Locate the cell with the specified text and output its (X, Y) center coordinate. 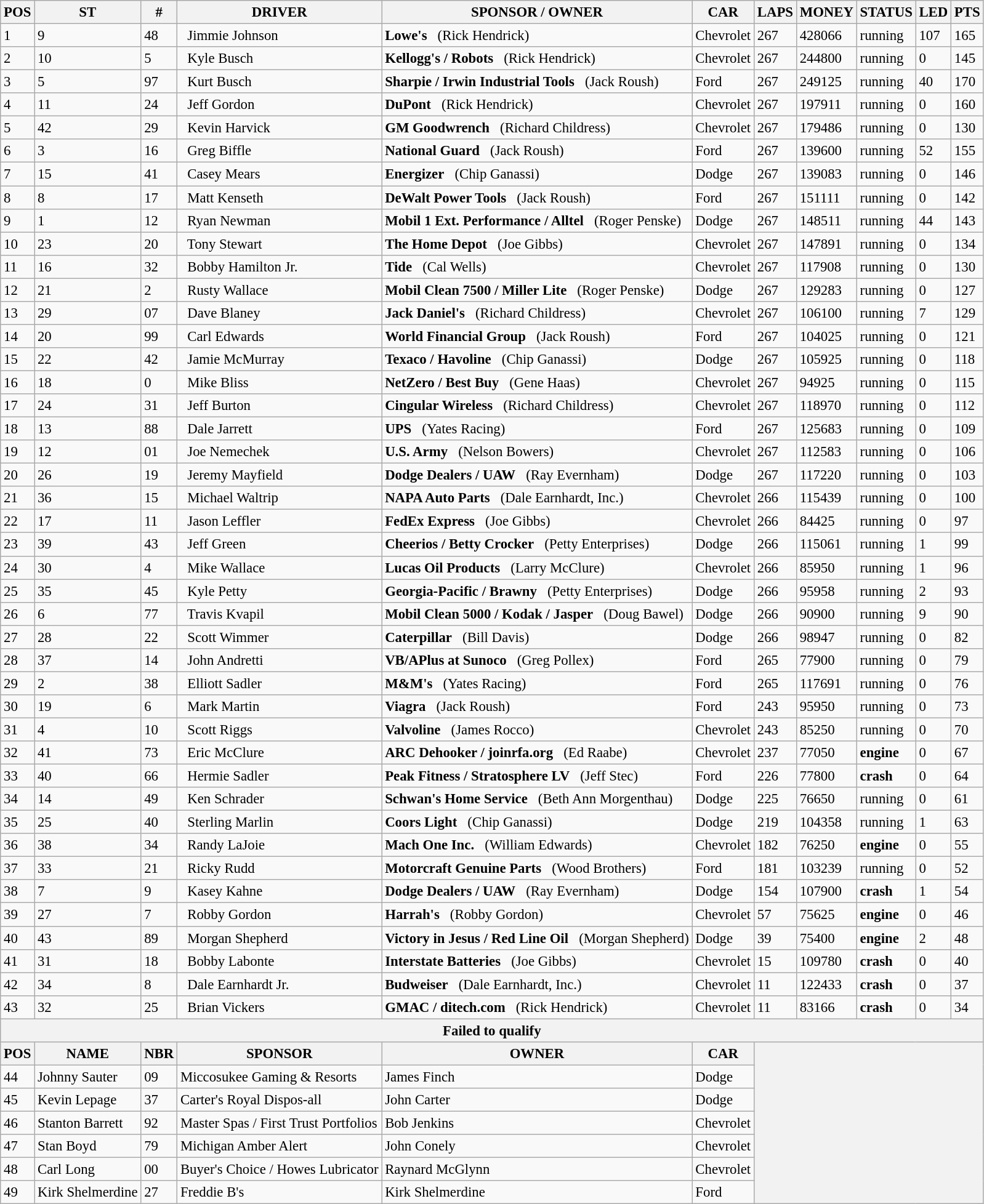
Jimmie Johnson (280, 36)
The Home Depot (Joe Gibbs) (537, 244)
105925 (826, 359)
Budweiser (Dale Earnhardt, Inc.) (537, 984)
Scott Wimmer (280, 637)
127 (967, 290)
122433 (826, 984)
94925 (826, 382)
Hermie Sadler (280, 776)
Dale Jarrett (280, 429)
DeWalt Power Tools (Jack Roush) (537, 198)
219 (775, 822)
109 (967, 429)
Jeremy Mayfield (280, 475)
Jeff Green (280, 545)
428066 (826, 36)
Failed to qualify (492, 1030)
64 (967, 776)
143 (967, 220)
Lucas Oil Products (Larry McClure) (537, 568)
244800 (826, 58)
Ryan Newman (280, 220)
Mike Wallace (280, 568)
DuPont (Rick Hendrick) (537, 105)
Tide (Cal Wells) (537, 267)
NetZero / Best Buy (Gene Haas) (537, 382)
55 (967, 845)
Ricky Rudd (280, 869)
Michael Waltrip (280, 498)
Jeff Burton (280, 406)
Stanton Barrett (87, 1123)
Viagra (Jack Roush) (537, 707)
118 (967, 359)
SPONSOR (280, 1054)
Mark Martin (280, 707)
Travis Kvapil (280, 614)
Carl Edwards (280, 336)
PTS (967, 12)
Buyer's Choice / Howes Lubricator (280, 1170)
U.S. Army (Nelson Bowers) (537, 452)
Energizer (Chip Ganassi) (537, 174)
ARC Dehooker / joinrfa.org (Ed Raabe) (537, 753)
154 (775, 892)
129 (967, 313)
Dale Earnhardt Jr. (280, 984)
76250 (826, 845)
Greg Biffle (280, 151)
70 (967, 729)
# (159, 12)
NBR (159, 1054)
98947 (826, 637)
249125 (826, 82)
Matt Kenseth (280, 198)
66 (159, 776)
Valvoline (James Rocco) (537, 729)
Sharpie / Irwin Industrial Tools (Jack Roush) (537, 82)
World Financial Group (Jack Roush) (537, 336)
Mobil Clean 5000 / Kodak / Jasper (Doug Bawel) (537, 614)
Bobby Hamilton Jr. (280, 267)
237 (775, 753)
Caterpillar (Bill Davis) (537, 637)
109780 (826, 961)
OWNER (537, 1054)
112583 (826, 452)
147891 (826, 244)
Kellogg's / Robots (Rick Hendrick) (537, 58)
170 (967, 82)
103239 (826, 869)
Victory in Jesus / Red Line Oil (Morgan Shepherd) (537, 938)
90 (967, 614)
77 (159, 614)
NAPA Auto Parts (Dale Earnhardt, Inc.) (537, 498)
197911 (826, 105)
Ken Schrader (280, 799)
96 (967, 568)
Mobil Clean 7500 / Miller Lite (Roger Penske) (537, 290)
Peak Fitness / Stratosphere LV (Jeff Stec) (537, 776)
Georgia-Pacific / Brawny (Petty Enterprises) (537, 591)
76650 (826, 799)
Mach One Inc. (William Edwards) (537, 845)
Robby Gordon (280, 915)
Lowe's (Rick Hendrick) (537, 36)
GM Goodwrench (Richard Childress) (537, 128)
117908 (826, 267)
Joe Nemechek (280, 452)
Schwan's Home Service (Beth Ann Morgenthau) (537, 799)
115061 (826, 545)
103 (967, 475)
75625 (826, 915)
Tony Stewart (280, 244)
61 (967, 799)
77800 (826, 776)
67 (967, 753)
07 (159, 313)
M&M's (Yates Racing) (537, 683)
Jack Daniel's (Richard Childress) (537, 313)
LAPS (775, 12)
Kevin Lepage (87, 1100)
VB/APlus at Sunoco (Greg Pollex) (537, 660)
Raynard McGlynn (537, 1170)
115439 (826, 498)
01 (159, 452)
104358 (826, 822)
Rusty Wallace (280, 290)
95958 (826, 591)
84425 (826, 521)
Cingular Wireless (Richard Childress) (537, 406)
88 (159, 429)
145 (967, 58)
54 (967, 892)
112 (967, 406)
00 (159, 1170)
STATUS (886, 12)
Eric McClure (280, 753)
82 (967, 637)
77050 (826, 753)
Morgan Shepherd (280, 938)
85950 (826, 568)
Bobby Labonte (280, 961)
104025 (826, 336)
Master Spas / First Trust Portfolios (280, 1123)
Motorcraft Genuine Parts (Wood Brothers) (537, 869)
181 (775, 869)
146 (967, 174)
100 (967, 498)
151111 (826, 198)
Kyle Busch (280, 58)
John Conely (537, 1146)
63 (967, 822)
47 (17, 1146)
83166 (826, 1007)
77900 (826, 660)
UPS (Yates Racing) (537, 429)
95950 (826, 707)
Kurt Busch (280, 82)
Texaco / Havoline (Chip Ganassi) (537, 359)
107900 (826, 892)
106100 (826, 313)
Elliott Sadler (280, 683)
225 (775, 799)
107 (934, 36)
FedEx Express (Joe Gibbs) (537, 521)
National Guard (Jack Roush) (537, 151)
Sterling Marlin (280, 822)
93 (967, 591)
160 (967, 105)
Carter's Royal Dispos-all (280, 1100)
Kevin Harvick (280, 128)
121 (967, 336)
139600 (826, 151)
148511 (826, 220)
76 (967, 683)
155 (967, 151)
Bob Jenkins (537, 1123)
85250 (826, 729)
Mobil 1 Ext. Performance / Alltel (Roger Penske) (537, 220)
GMAC / ditech.com (Rick Hendrick) (537, 1007)
Dave Blaney (280, 313)
Kasey Kahne (280, 892)
John Carter (537, 1100)
ST (87, 12)
182 (775, 845)
Scott Riggs (280, 729)
125683 (826, 429)
NAME (87, 1054)
Mike Bliss (280, 382)
Kyle Petty (280, 591)
Coors Light (Chip Ganassi) (537, 822)
Jason Leffler (280, 521)
Miccosukee Gaming & Resorts (280, 1077)
106 (967, 452)
Interstate Batteries (Joe Gibbs) (537, 961)
John Andretti (280, 660)
75400 (826, 938)
Jeff Gordon (280, 105)
Carl Long (87, 1170)
89 (159, 938)
117220 (826, 475)
92 (159, 1123)
165 (967, 36)
Jamie McMurray (280, 359)
Randy LaJoie (280, 845)
James Finch (537, 1077)
Freddie B's (280, 1192)
57 (775, 915)
Cheerios / Betty Crocker (Petty Enterprises) (537, 545)
09 (159, 1077)
Michigan Amber Alert (280, 1146)
Brian Vickers (280, 1007)
Harrah's (Robby Gordon) (537, 915)
Stan Boyd (87, 1146)
118970 (826, 406)
129283 (826, 290)
LED (934, 12)
90900 (826, 614)
SPONSOR / OWNER (537, 12)
179486 (826, 128)
142 (967, 198)
Casey Mears (280, 174)
117691 (826, 683)
226 (775, 776)
134 (967, 244)
Johnny Sauter (87, 1077)
139083 (826, 174)
DRIVER (280, 12)
115 (967, 382)
MONEY (826, 12)
